Locate the cell with the specified text and output its (X, Y) center coordinate. 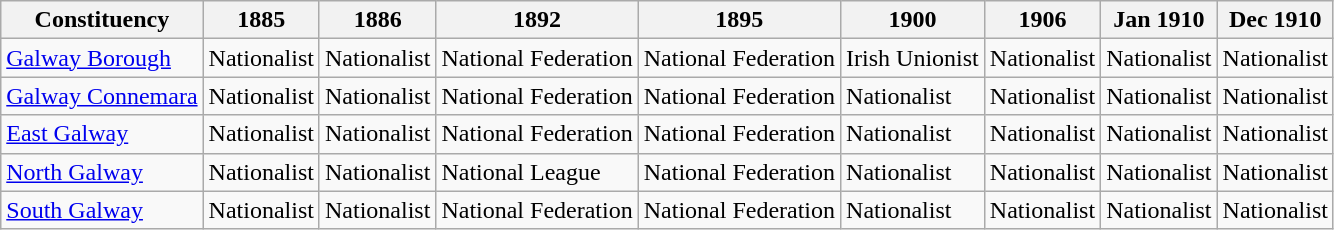
1886 (377, 20)
1906 (1042, 20)
Galway Connemara (102, 96)
1895 (739, 20)
National League (537, 172)
East Galway (102, 134)
South Galway (102, 210)
1885 (261, 20)
Jan 1910 (1159, 20)
Constituency (102, 20)
Galway Borough (102, 58)
1892 (537, 20)
Dec 1910 (1275, 20)
1900 (913, 20)
North Galway (102, 172)
Irish Unionist (913, 58)
